Locate the cell with the specified text and output its [x, y] center coordinate. 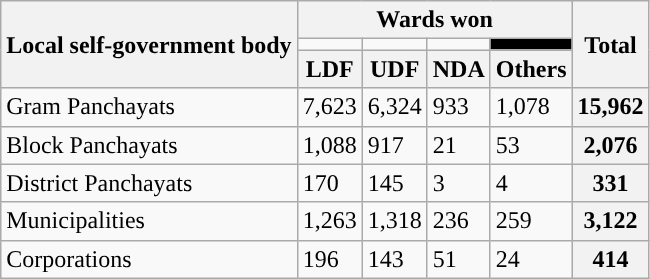
Others [531, 69]
Corporations [149, 259]
7,623 [330, 107]
District Panchayats [149, 183]
145 [394, 183]
Total [610, 44]
NDA [458, 69]
Gram Panchayats [149, 107]
Municipalities [149, 221]
Wards won [434, 20]
933 [458, 107]
1,318 [394, 221]
Block Panchayats [149, 145]
236 [458, 221]
917 [394, 145]
UDF [394, 69]
414 [610, 259]
196 [330, 259]
21 [458, 145]
Local self-government body [149, 44]
143 [394, 259]
15,962 [610, 107]
24 [531, 259]
51 [458, 259]
1,088 [330, 145]
2,076 [610, 145]
259 [531, 221]
3 [458, 183]
1,078 [531, 107]
331 [610, 183]
6,324 [394, 107]
3,122 [610, 221]
1,263 [330, 221]
4 [531, 183]
53 [531, 145]
LDF [330, 69]
170 [330, 183]
